Search for the cell housing the specified text and yield its (x, y) center coordinate. 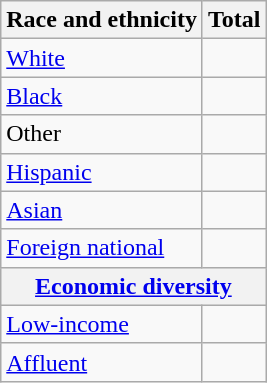
Total (234, 20)
Race and ethnicity (102, 20)
Low-income (102, 324)
Hispanic (102, 172)
Economic diversity (134, 286)
Asian (102, 210)
White (102, 58)
Other (102, 134)
Foreign national (102, 248)
Affluent (102, 362)
Black (102, 96)
